For the text-containing cell, return its midpoint in [x, y] coordinate format. 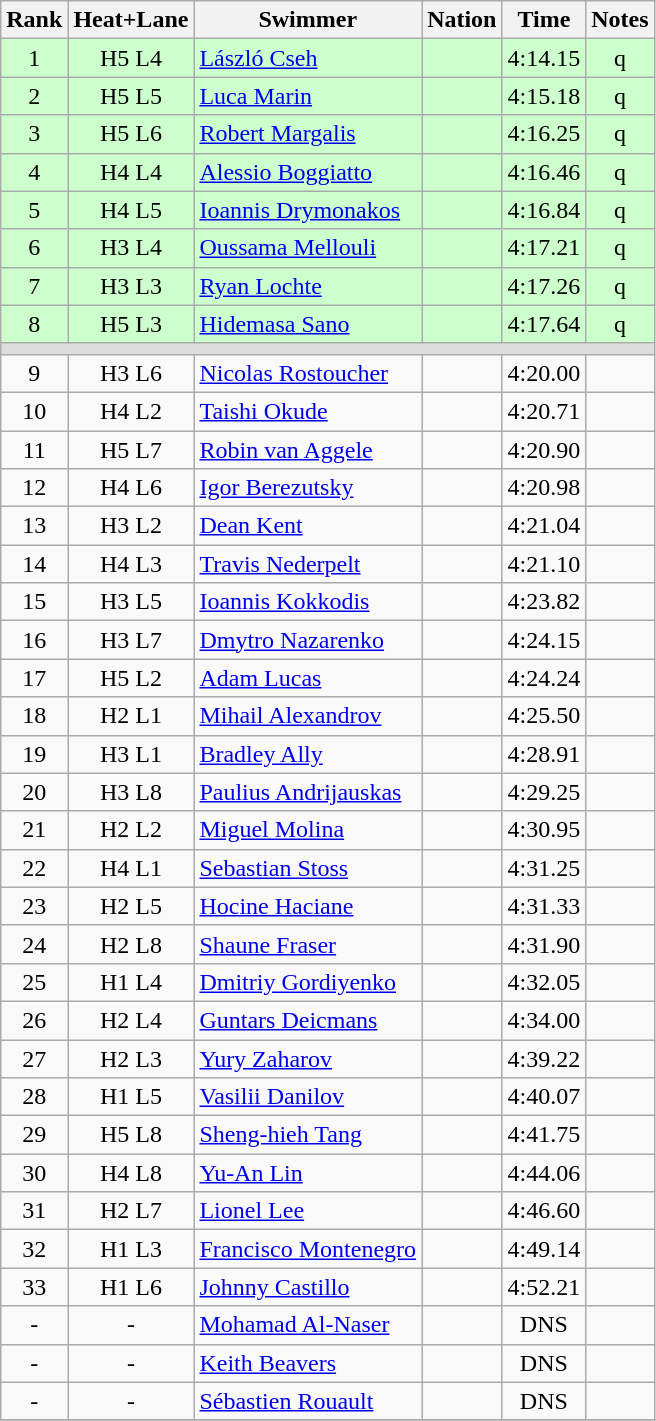
4:16.25 [544, 134]
6 [34, 248]
H2 L2 [131, 830]
Taishi Okude [308, 411]
12 [34, 488]
H4 L4 [131, 172]
14 [34, 564]
Rank [34, 20]
4:52.21 [544, 1287]
Luca Marin [308, 96]
7 [34, 286]
H1 L3 [131, 1249]
4:20.90 [544, 449]
H2 L1 [131, 716]
4:20.00 [544, 373]
Sebastian Stoss [308, 868]
10 [34, 411]
22 [34, 868]
H2 L8 [131, 944]
H4 L1 [131, 868]
H3 L7 [131, 640]
Hidemasa Sano [308, 324]
4:14.15 [544, 58]
4:24.24 [544, 678]
4:17.64 [544, 324]
Yu-An Lin [308, 1173]
4:31.25 [544, 868]
26 [34, 1020]
H1 L4 [131, 982]
Mohamad Al-Naser [308, 1325]
Mihail Alexandrov [308, 716]
15 [34, 602]
4:34.00 [544, 1020]
H3 L2 [131, 526]
Nicolas Rostoucher [308, 373]
3 [34, 134]
Ioannis Drymonakos [308, 210]
4:20.98 [544, 488]
Time [544, 20]
Yury Zaharov [308, 1059]
H3 L1 [131, 754]
17 [34, 678]
H3 L8 [131, 792]
24 [34, 944]
4:25.50 [544, 716]
18 [34, 716]
8 [34, 324]
19 [34, 754]
Heat+Lane [131, 20]
Sébastien Rouault [308, 1401]
4:29.25 [544, 792]
Hocine Haciane [308, 906]
H5 L7 [131, 449]
4:31.90 [544, 944]
4:15.18 [544, 96]
H2 L5 [131, 906]
Igor Berezutsky [308, 488]
H3 L4 [131, 248]
2 [34, 96]
13 [34, 526]
H3 L5 [131, 602]
29 [34, 1135]
32 [34, 1249]
4:32.05 [544, 982]
Alessio Boggiatto [308, 172]
4:17.26 [544, 286]
Lionel Lee [308, 1211]
25 [34, 982]
Robin van Aggele [308, 449]
28 [34, 1097]
4:21.04 [544, 526]
Shaune Fraser [308, 944]
Dmytro Nazarenko [308, 640]
H4 L8 [131, 1173]
4:17.21 [544, 248]
4 [34, 172]
4:16.84 [544, 210]
Francisco Montenegro [308, 1249]
H2 L4 [131, 1020]
H2 L7 [131, 1211]
H5 L5 [131, 96]
H3 L3 [131, 286]
9 [34, 373]
H4 L2 [131, 411]
Swimmer [308, 20]
H4 L5 [131, 210]
4:44.06 [544, 1173]
4:40.07 [544, 1097]
Ioannis Kokkodis [308, 602]
27 [34, 1059]
33 [34, 1287]
4:21.10 [544, 564]
4:23.82 [544, 602]
4:20.71 [544, 411]
Nation [462, 20]
20 [34, 792]
Vasilii Danilov [308, 1097]
30 [34, 1173]
4:24.15 [544, 640]
Johnny Castillo [308, 1287]
H3 L6 [131, 373]
Notes [620, 20]
H5 L6 [131, 134]
László Cseh [308, 58]
Guntars Deicmans [308, 1020]
H5 L4 [131, 58]
Dean Kent [308, 526]
1 [34, 58]
Adam Lucas [308, 678]
H1 L6 [131, 1287]
4:28.91 [544, 754]
Robert Margalis [308, 134]
4:41.75 [544, 1135]
4:31.33 [544, 906]
Paulius Andrijauskas [308, 792]
5 [34, 210]
4:16.46 [544, 172]
Sheng-hieh Tang [308, 1135]
Travis Nederpelt [308, 564]
4:30.95 [544, 830]
4:39.22 [544, 1059]
H5 L3 [131, 324]
Dmitriy Gordiyenko [308, 982]
11 [34, 449]
31 [34, 1211]
4:49.14 [544, 1249]
Miguel Molina [308, 830]
Keith Beavers [308, 1363]
H4 L3 [131, 564]
H4 L6 [131, 488]
Bradley Ally [308, 754]
H5 L8 [131, 1135]
H2 L3 [131, 1059]
21 [34, 830]
23 [34, 906]
H1 L5 [131, 1097]
Oussama Mellouli [308, 248]
16 [34, 640]
4:46.60 [544, 1211]
H5 L2 [131, 678]
Ryan Lochte [308, 286]
